Scan for the cell matching the given text and deliver its [X, Y] coordinate at center. 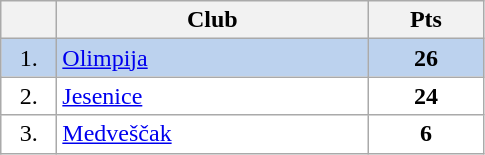
3. [29, 134]
6 [426, 134]
Pts [426, 20]
Olimpija [212, 58]
2. [29, 96]
26 [426, 58]
Club [212, 20]
Jesenice [212, 96]
Medveščak [212, 134]
24 [426, 96]
1. [29, 58]
